Determine the (x, y) coordinate at the center of the cell enclosing the given text.  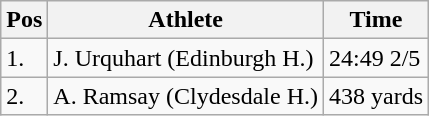
J. Urquhart (Edinburgh H.) (186, 58)
Athlete (186, 20)
24:49 2/5 (376, 58)
A. Ramsay (Clydesdale H.) (186, 96)
438 yards (376, 96)
1. (24, 58)
Time (376, 20)
2. (24, 96)
Pos (24, 20)
